Pinpoint the cell where the given text exists, returning its [X, Y] midpoint coordinate. 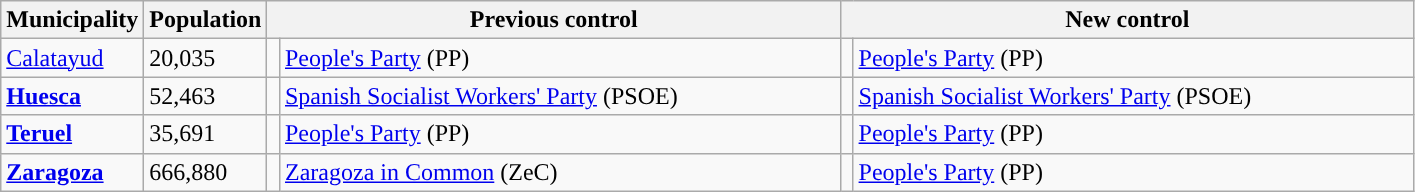
New control [1127, 20]
Zaragoza in Common (ZeC) [560, 172]
Population [206, 20]
Previous control [554, 20]
666,880 [206, 172]
Huesca [72, 96]
Municipality [72, 20]
Teruel [72, 134]
20,035 [206, 58]
Zaragoza [72, 172]
35,691 [206, 134]
Calatayud [72, 58]
52,463 [206, 96]
